Locate the cell with the specified text and output its [x, y] center coordinate. 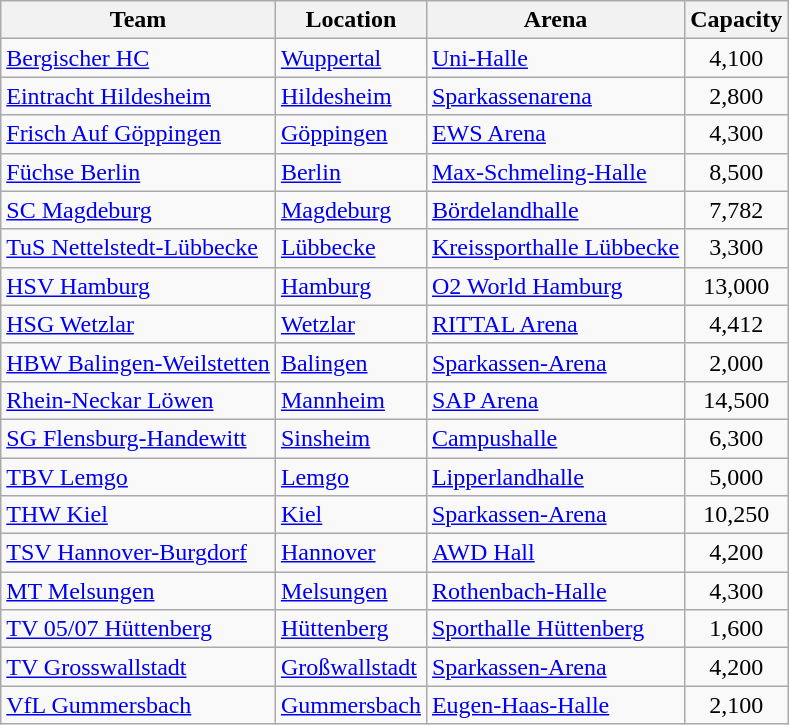
Großwallstadt [350, 667]
THW Kiel [138, 515]
Göppingen [350, 134]
Magdeburg [350, 210]
AWD Hall [555, 553]
Bördelandhalle [555, 210]
4,100 [736, 58]
Rhein-Neckar Löwen [138, 400]
O2 World Hamburg [555, 286]
Lübbecke [350, 248]
Wetzlar [350, 324]
Sporthalle Hüttenberg [555, 629]
SC Magdeburg [138, 210]
Lemgo [350, 477]
TV 05/07 Hüttenberg [138, 629]
Bergischer HC [138, 58]
Capacity [736, 20]
13,000 [736, 286]
4,412 [736, 324]
2,000 [736, 362]
Max-Schmeling-Halle [555, 172]
HSV Hamburg [138, 286]
Wuppertal [350, 58]
Team [138, 20]
Kreissporthalle Lübbecke [555, 248]
2,800 [736, 96]
SAP Arena [555, 400]
Location [350, 20]
5,000 [736, 477]
Eintracht Hildesheim [138, 96]
TV Grosswallstadt [138, 667]
Lipperlandhalle [555, 477]
Hamburg [350, 286]
EWS Arena [555, 134]
1,600 [736, 629]
6,300 [736, 438]
HBW Balingen-Weilstetten [138, 362]
Rothenbach-Halle [555, 591]
Kiel [350, 515]
VfL Gummersbach [138, 705]
Hüttenberg [350, 629]
8,500 [736, 172]
Melsungen [350, 591]
Balingen [350, 362]
2,100 [736, 705]
TuS Nettelstedt-Lübbecke [138, 248]
HSG Wetzlar [138, 324]
Eugen-Haas-Halle [555, 705]
10,250 [736, 515]
Berlin [350, 172]
Füchse Berlin [138, 172]
Sinsheim [350, 438]
TBV Lemgo [138, 477]
RITTAL Arena [555, 324]
3,300 [736, 248]
Hannover [350, 553]
Hildesheim [350, 96]
Sparkassenarena [555, 96]
Campushalle [555, 438]
Uni-Halle [555, 58]
Mannheim [350, 400]
Gummersbach [350, 705]
7,782 [736, 210]
14,500 [736, 400]
Arena [555, 20]
MT Melsungen [138, 591]
SG Flensburg-Handewitt [138, 438]
Frisch Auf Göppingen [138, 134]
TSV Hannover-Burgdorf [138, 553]
